Return (x, y) of the center of cell containing provided text 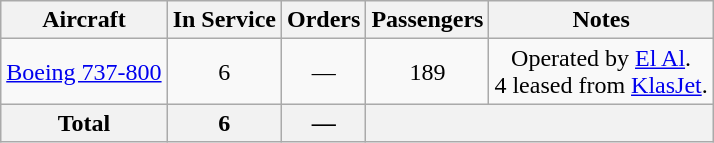
Orders (323, 20)
Total (84, 123)
Aircraft (84, 20)
In Service (224, 20)
Boeing 737-800 (84, 72)
189 (428, 72)
Operated by El Al. 4 leased from KlasJet. (601, 72)
Notes (601, 20)
Passengers (428, 20)
